For the text-containing cell, return its midpoint in (x, y) coordinate format. 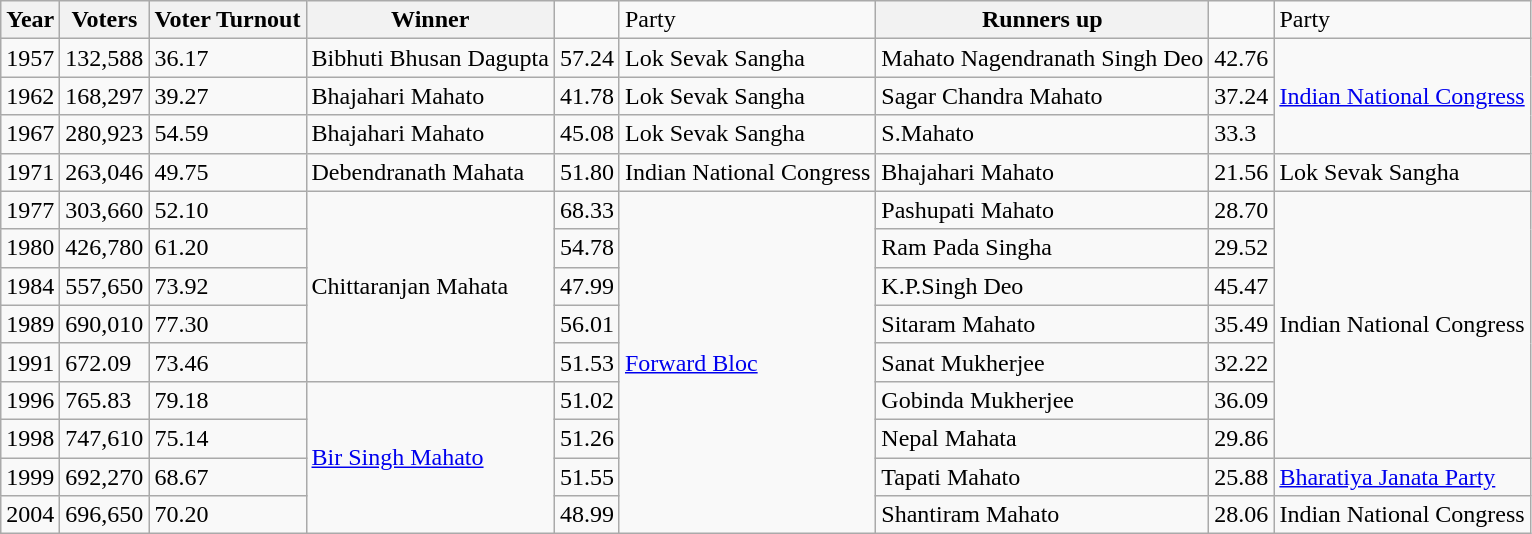
Gobinda Mukherjee (1042, 400)
132,588 (104, 58)
1989 (30, 324)
Pashupati Mahato (1042, 210)
1984 (30, 286)
33.3 (1242, 134)
Voters (104, 20)
1971 (30, 172)
Bharatiya Janata Party (1402, 477)
36.17 (228, 58)
28.70 (1242, 210)
Sagar Chandra Mahato (1042, 96)
45.47 (1242, 286)
1977 (30, 210)
Chittaranjan Mahata (430, 286)
79.18 (228, 400)
Bibhuti Bhusan Dagupta (430, 58)
Shantiram Mahato (1042, 515)
37.24 (1242, 96)
1991 (30, 362)
47.99 (586, 286)
54.59 (228, 134)
39.27 (228, 96)
Bir Singh Mahato (430, 457)
S.Mahato (1042, 134)
Nepal Mahata (1042, 438)
696,650 (104, 515)
765.83 (104, 400)
2004 (30, 515)
52.10 (228, 210)
41.78 (586, 96)
48.99 (586, 515)
56.01 (586, 324)
51.02 (586, 400)
Mahato Nagendranath Singh Deo (1042, 58)
29.52 (1242, 248)
70.20 (228, 515)
32.22 (1242, 362)
68.67 (228, 477)
73.46 (228, 362)
690,010 (104, 324)
75.14 (228, 438)
61.20 (228, 248)
Runners up (1042, 20)
Debendranath Mahata (430, 172)
Ram Pada Singha (1042, 248)
25.88 (1242, 477)
42.76 (1242, 58)
303,660 (104, 210)
68.33 (586, 210)
Year (30, 20)
Winner (430, 20)
51.26 (586, 438)
1996 (30, 400)
36.09 (1242, 400)
280,923 (104, 134)
51.53 (586, 362)
Sitaram Mahato (1042, 324)
692,270 (104, 477)
1998 (30, 438)
21.56 (1242, 172)
672.09 (104, 362)
1999 (30, 477)
49.75 (228, 172)
1957 (30, 58)
51.55 (586, 477)
51.80 (586, 172)
29.86 (1242, 438)
57.24 (586, 58)
28.06 (1242, 515)
1962 (30, 96)
263,046 (104, 172)
73.92 (228, 286)
45.08 (586, 134)
747,610 (104, 438)
77.30 (228, 324)
35.49 (1242, 324)
Forward Bloc (747, 362)
K.P.Singh Deo (1042, 286)
Sanat Mukherjee (1042, 362)
Tapati Mahato (1042, 477)
54.78 (586, 248)
1980 (30, 248)
Voter Turnout (228, 20)
168,297 (104, 96)
1967 (30, 134)
426,780 (104, 248)
557,650 (104, 286)
